Identify which cell holds the provided text, then report its [x, y] central coordinate. 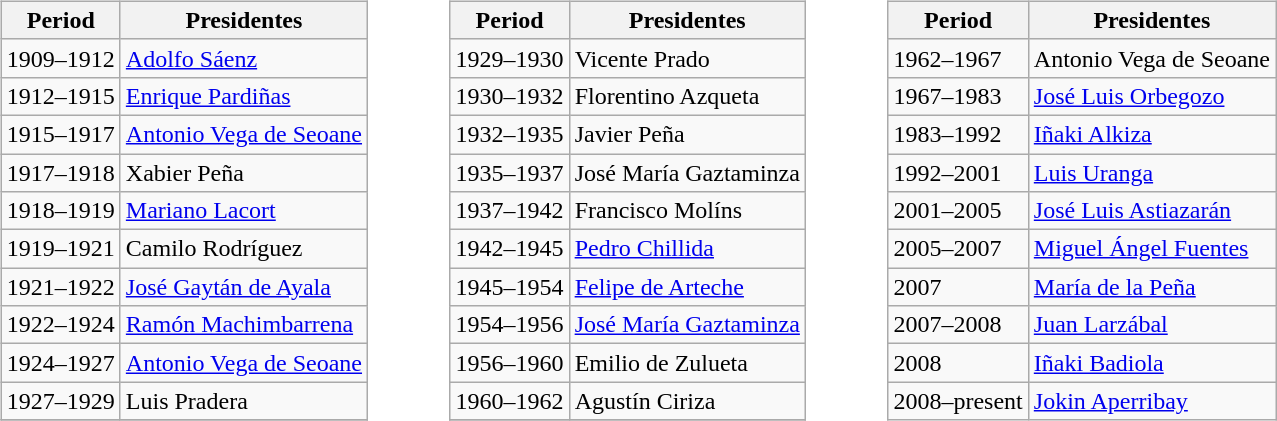
Luis Pradera [244, 401]
1912–1915 [60, 96]
1929–1930 [510, 58]
Ramón Machimbarrena [244, 325]
Francisco Molíns [687, 211]
Florentino Azqueta [687, 96]
1915–1917 [60, 134]
1992–2001 [958, 173]
1924–1927 [60, 363]
1935–1937 [510, 173]
1921–1922 [60, 287]
Luis Uranga [1152, 173]
Vicente Prado [687, 58]
1909–1912 [60, 58]
Agustín Ciriza [687, 401]
José Gaytán de Ayala [244, 287]
1937–1942 [510, 211]
2007 [958, 287]
2005–2007 [958, 249]
1919–1921 [60, 249]
2007–2008 [958, 325]
Juan Larzábal [1152, 325]
1954–1956 [510, 325]
2008 [958, 363]
Jokin Aperribay [1152, 401]
1927–1929 [60, 401]
1960–1962 [510, 401]
1962–1967 [958, 58]
Iñaki Badiola [1152, 363]
Camilo Rodríguez [244, 249]
2008–present [958, 401]
José Luis Astiazarán [1152, 211]
1956–1960 [510, 363]
1967–1983 [958, 96]
Javier Peña [687, 134]
1917–1918 [60, 173]
Emilio de Zulueta [687, 363]
1945–1954 [510, 287]
María de la Peña [1152, 287]
José Luis Orbegozo [1152, 96]
1983–1992 [958, 134]
Iñaki Alkiza [1152, 134]
1930–1932 [510, 96]
Mariano Lacort [244, 211]
Miguel Ángel Fuentes [1152, 249]
1922–1924 [60, 325]
2001–2005 [958, 211]
1932–1935 [510, 134]
Adolfo Sáenz [244, 58]
Felipe de Arteche [687, 287]
Enrique Pardiñas [244, 96]
1942–1945 [510, 249]
Xabier Peña [244, 173]
Pedro Chillida [687, 249]
1918–1919 [60, 211]
